Pinpoint the cell where the given text exists, returning its (X, Y) midpoint coordinate. 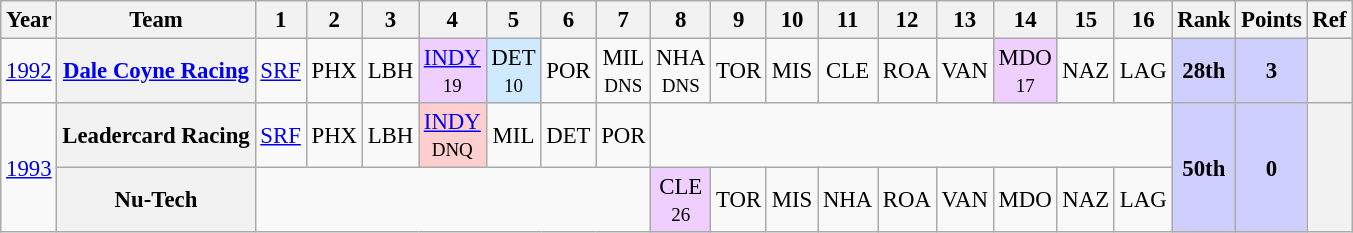
Year (29, 20)
CLE26 (681, 200)
1 (280, 20)
6 (568, 20)
11 (848, 20)
28th (1204, 72)
9 (739, 20)
Nu-Tech (156, 200)
16 (1142, 20)
1993 (29, 168)
INDYDNQ (452, 136)
10 (792, 20)
Ref (1330, 20)
7 (624, 20)
50th (1204, 168)
13 (964, 20)
MDO (1025, 200)
Team (156, 20)
2 (334, 20)
MIL (514, 136)
4 (452, 20)
15 (1086, 20)
MDO17 (1025, 72)
NHA (848, 200)
Rank (1204, 20)
INDY19 (452, 72)
8 (681, 20)
1992 (29, 72)
Leadercard Racing (156, 136)
DET10 (514, 72)
0 (1272, 168)
NHADNS (681, 72)
5 (514, 20)
CLE (848, 72)
Points (1272, 20)
14 (1025, 20)
Dale Coyne Racing (156, 72)
MILDNS (624, 72)
12 (908, 20)
DET (568, 136)
